Pinpoint the cell where the given text exists, returning its (x, y) midpoint coordinate. 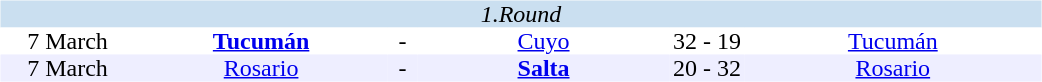
1.Round (520, 14)
Cuyo (543, 42)
Salta (543, 68)
32 - 19 (707, 42)
20 - 32 (707, 68)
